Pinpoint the cell where the given text exists, returning its [x, y] midpoint coordinate. 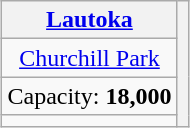
Lautoka [90, 20]
Churchill Park [90, 58]
Capacity: 18,000 [90, 96]
